Provide the [X, Y] coordinate of the cell's center where the given text is located.  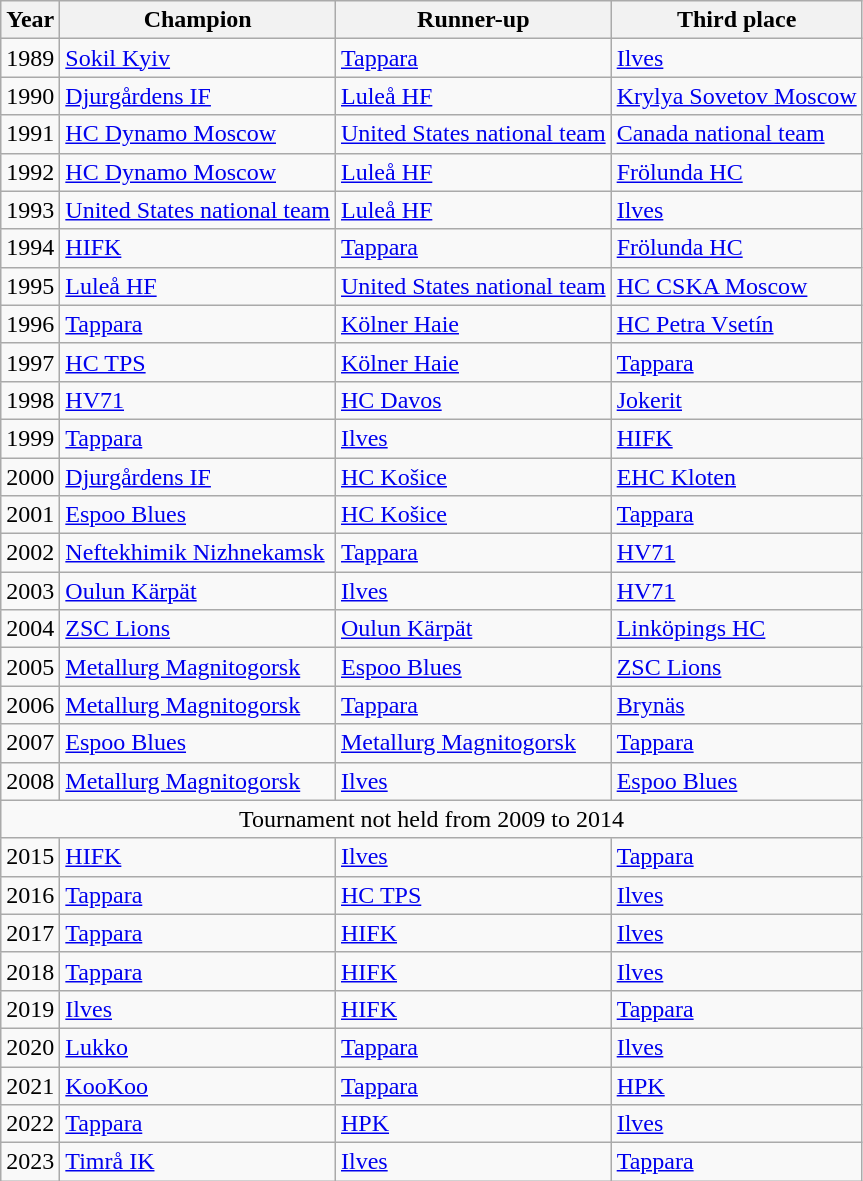
2020 [30, 1047]
2002 [30, 553]
1991 [30, 134]
Timrå IK [198, 1162]
1996 [30, 324]
1997 [30, 362]
Third place [736, 20]
1998 [30, 400]
1995 [30, 286]
Neftekhimik Nizhnekamsk [198, 553]
KooKoo [198, 1085]
1999 [30, 438]
2003 [30, 591]
HC Petra Vsetín [736, 324]
Lukko [198, 1047]
2022 [30, 1124]
2016 [30, 895]
2000 [30, 477]
HC Davos [473, 400]
Champion [198, 20]
2008 [30, 781]
2021 [30, 1085]
Sokil Kyiv [198, 58]
2004 [30, 629]
1992 [30, 172]
Krylya Sovetov Moscow [736, 96]
Canada national team [736, 134]
1989 [30, 58]
HC CSKA Moscow [736, 286]
Linköpings HC [736, 629]
Year [30, 20]
2017 [30, 933]
2001 [30, 515]
1994 [30, 248]
2023 [30, 1162]
Runner-up [473, 20]
1990 [30, 96]
2015 [30, 857]
2018 [30, 971]
1993 [30, 210]
2006 [30, 705]
Tournament not held from 2009 to 2014 [432, 819]
EHC Kloten [736, 477]
Brynäs [736, 705]
2007 [30, 743]
Jokerit [736, 400]
2019 [30, 1009]
2005 [30, 667]
